Find where the given text appears and provide that cell's center as [X, Y] coordinate. 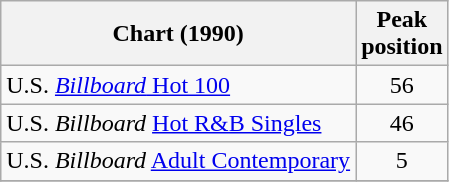
46 [402, 123]
U.S. Billboard Adult Contemporary [178, 161]
Peakposition [402, 34]
Chart (1990) [178, 34]
5 [402, 161]
U.S. Billboard Hot 100 [178, 85]
U.S. Billboard Hot R&B Singles [178, 123]
56 [402, 85]
